Determine the [x, y] coordinate at the center of the cell enclosing the given text.  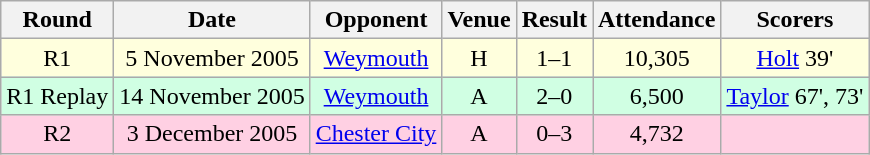
Result [554, 20]
Opponent [376, 20]
1–1 [554, 58]
Chester City [376, 134]
0–3 [554, 134]
14 November 2005 [212, 96]
4,732 [656, 134]
R2 [58, 134]
6,500 [656, 96]
H [479, 58]
Taylor 67', 73' [795, 96]
R1 Replay [58, 96]
Venue [479, 20]
2–0 [554, 96]
R1 [58, 58]
3 December 2005 [212, 134]
Holt 39' [795, 58]
10,305 [656, 58]
Round [58, 20]
Attendance [656, 20]
Date [212, 20]
Scorers [795, 20]
5 November 2005 [212, 58]
